Determine the [X, Y] coordinate at the center of the cell enclosing the given text.  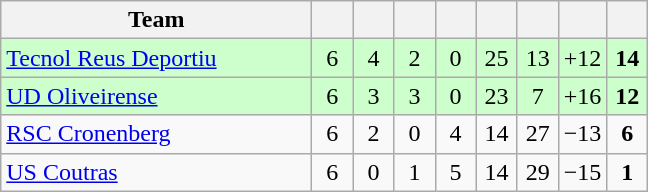
7 [538, 96]
27 [538, 134]
25 [496, 58]
Tecnol Reus Deportiu [156, 58]
−15 [582, 172]
RSC Cronenberg [156, 134]
13 [538, 58]
UD Oliveirense [156, 96]
12 [628, 96]
5 [456, 172]
23 [496, 96]
−13 [582, 134]
29 [538, 172]
US Coutras [156, 172]
+16 [582, 96]
Team [156, 20]
+12 [582, 58]
